Provide the [X, Y] coordinate of the cell's center where the given text is located.  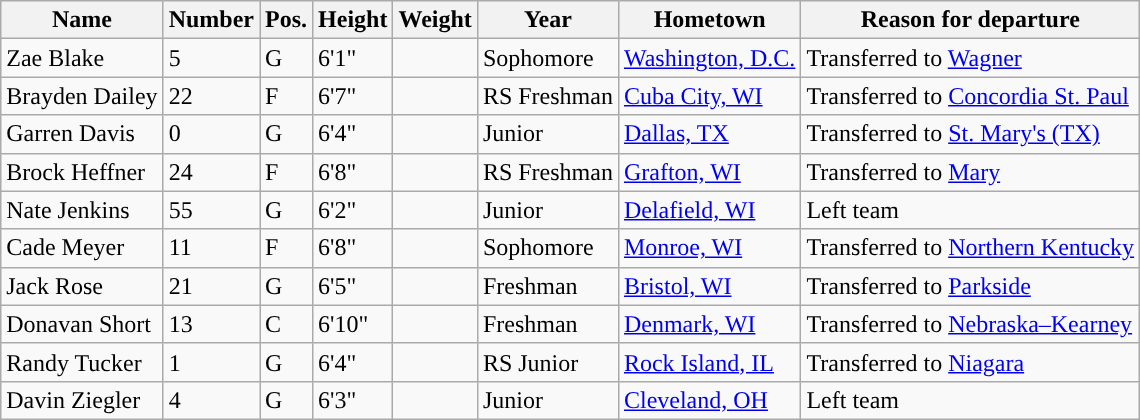
21 [211, 286]
22 [211, 96]
Delafield, WI [709, 210]
Brayden Dailey [82, 96]
55 [211, 210]
C [286, 324]
Garren Davis [82, 134]
6'2" [353, 210]
Transferred to Concordia St. Paul [970, 96]
Nate Jenkins [82, 210]
Bristol, WI [709, 286]
6'5" [353, 286]
Transferred to Niagara [970, 362]
Grafton, WI [709, 172]
24 [211, 172]
Pos. [286, 20]
Number [211, 20]
6'10" [353, 324]
Randy Tucker [82, 362]
Transferred to St. Mary's (TX) [970, 134]
Davin Ziegler [82, 400]
11 [211, 248]
13 [211, 324]
6'7" [353, 96]
Dallas, TX [709, 134]
Cade Meyer [82, 248]
Name [82, 20]
Denmark, WI [709, 324]
Rock Island, IL [709, 362]
Transferred to Nebraska–Kearney [970, 324]
Transferred to Northern Kentucky [970, 248]
Washington, D.C. [709, 58]
Transferred to Parkside [970, 286]
Donavan Short [82, 324]
1 [211, 362]
Year [548, 20]
Monroe, WI [709, 248]
Reason for departure [970, 20]
4 [211, 400]
Jack Rose [82, 286]
RS Junior [548, 362]
Brock Heffner [82, 172]
6'1" [353, 58]
Hometown [709, 20]
Cuba City, WI [709, 96]
Transferred to Wagner [970, 58]
Transferred to Mary [970, 172]
Cleveland, OH [709, 400]
0 [211, 134]
Height [353, 20]
Weight [435, 20]
5 [211, 58]
Zae Blake [82, 58]
6'3" [353, 400]
